Extract the [x, y] coordinate from the center of the cell holding the provided text.  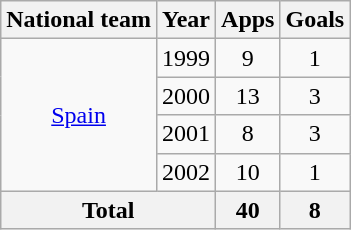
Goals [315, 20]
2002 [186, 172]
9 [248, 58]
Total [108, 210]
Apps [248, 20]
10 [248, 172]
1999 [186, 58]
40 [248, 210]
13 [248, 96]
2000 [186, 96]
Year [186, 20]
National team [79, 20]
Spain [79, 115]
2001 [186, 134]
